Capture the cell that displays the provided text and extract its (x, y) central coordinate. 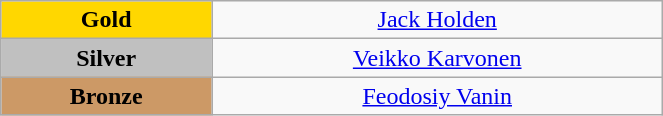
Silver (106, 58)
Gold (106, 20)
Bronze (106, 96)
Veikko Karvonen (438, 58)
Jack Holden (438, 20)
Feodosiy Vanin (438, 96)
